Determine the (X, Y) coordinate at the center of the cell enclosing the given text.  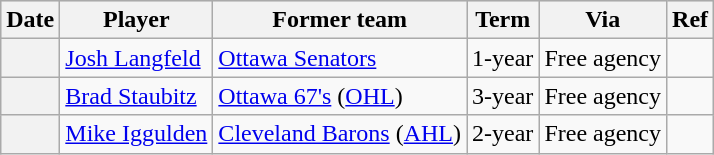
Cleveland Barons (AHL) (340, 134)
Date (30, 20)
Ottawa 67's (OHL) (340, 96)
Ref (690, 20)
Mike Iggulden (136, 134)
3-year (503, 96)
Ottawa Senators (340, 58)
Brad Staubitz (136, 96)
Former team (340, 20)
2-year (503, 134)
Term (503, 20)
Player (136, 20)
Via (603, 20)
Josh Langfeld (136, 58)
1-year (503, 58)
